Detect which cell encompasses the target text, then output its [X, Y] center coordinate. 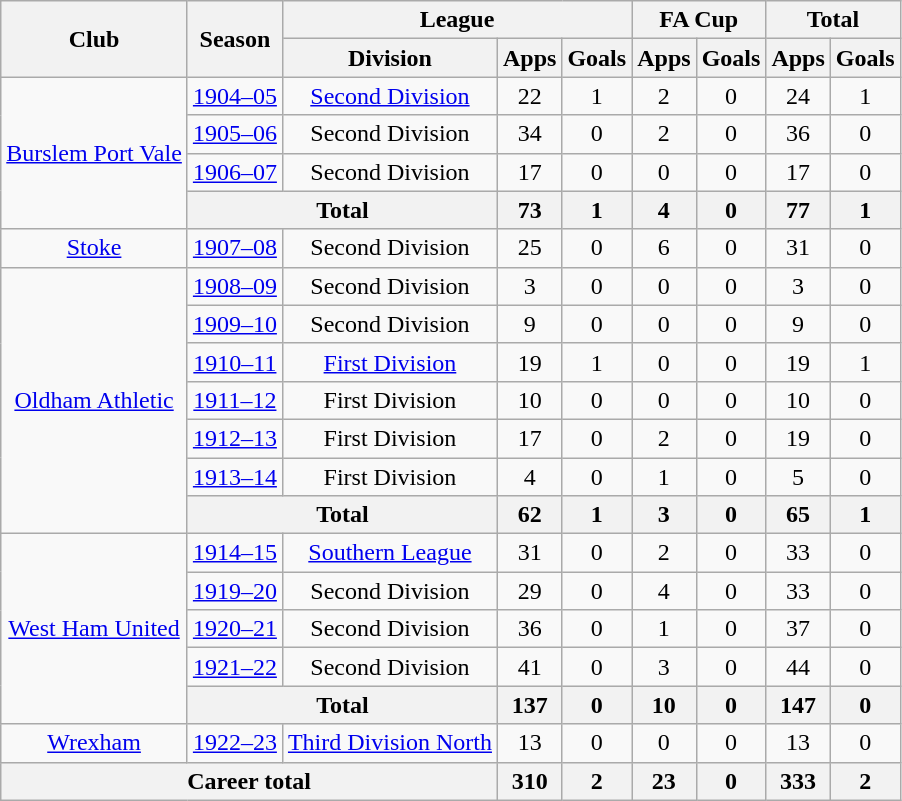
6 [664, 248]
23 [664, 781]
1920–21 [234, 629]
Oldham Athletic [94, 400]
1913–14 [234, 477]
League [456, 20]
24 [798, 96]
147 [798, 705]
44 [798, 667]
1907–08 [234, 248]
25 [529, 248]
1919–20 [234, 591]
1906–07 [234, 172]
West Ham United [94, 629]
Wrexham [94, 743]
1904–05 [234, 96]
62 [529, 515]
Career total [250, 781]
1921–22 [234, 667]
34 [529, 134]
37 [798, 629]
5 [798, 477]
1912–13 [234, 438]
Division [390, 58]
29 [529, 591]
22 [529, 96]
1909–10 [234, 324]
41 [529, 667]
FA Cup [699, 20]
137 [529, 705]
310 [529, 781]
1922–23 [234, 743]
65 [798, 515]
1905–06 [234, 134]
Third Division North [390, 743]
1914–15 [234, 553]
Club [94, 39]
1911–12 [234, 400]
Southern League [390, 553]
Season [234, 39]
Burslem Port Vale [94, 153]
1910–11 [234, 362]
77 [798, 210]
73 [529, 210]
1908–09 [234, 286]
Stoke [94, 248]
333 [798, 781]
